Find where the given text appears and provide that cell's center as (X, Y) coordinate. 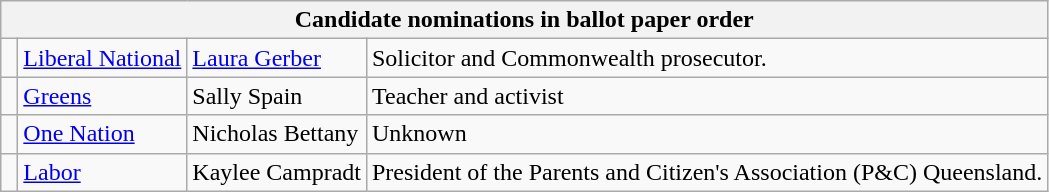
Sally Spain (277, 96)
Labor (102, 172)
Laura Gerber (277, 58)
Unknown (706, 134)
Greens (102, 96)
Liberal National (102, 58)
Nicholas Bettany (277, 134)
Teacher and activist (706, 96)
President of the Parents and Citizen's Association (P&C) Queensland. (706, 172)
Kaylee Campradt (277, 172)
Solicitor and Commonwealth prosecutor. (706, 58)
Candidate nominations in ballot paper order (524, 20)
One Nation (102, 134)
